Pinpoint the cell where the given text exists, returning its [X, Y] midpoint coordinate. 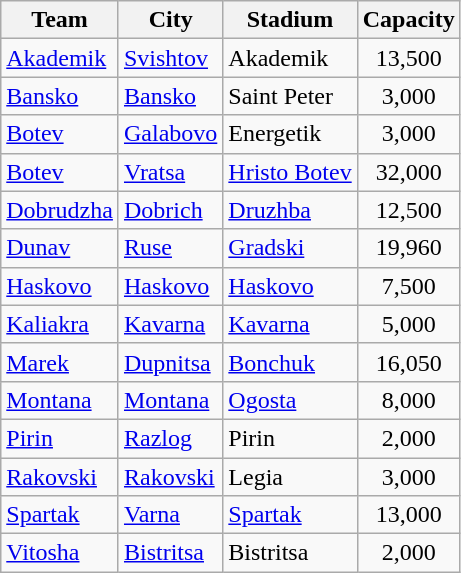
Druzhba [290, 210]
Galabovo [170, 134]
Capacity [408, 20]
Stadium [290, 20]
Legia [290, 477]
Energetik [290, 134]
Team [60, 20]
5,000 [408, 324]
13,000 [408, 515]
Svishtov [170, 58]
Dunav [60, 248]
Marek [60, 362]
Vitosha [60, 553]
Varna [170, 515]
Dobrudzha [60, 210]
16,050 [408, 362]
Gradski [290, 248]
7,500 [408, 286]
City [170, 20]
Bonchuk [290, 362]
Hristo Botev [290, 172]
Ogosta [290, 400]
8,000 [408, 400]
Saint Peter [290, 96]
Razlog [170, 438]
12,500 [408, 210]
32,000 [408, 172]
Dobrich [170, 210]
Ruse [170, 248]
Vratsa [170, 172]
19,960 [408, 248]
Dupnitsa [170, 362]
Kaliakra [60, 324]
13,500 [408, 58]
